Search for the cell housing the specified text and yield its [x, y] center coordinate. 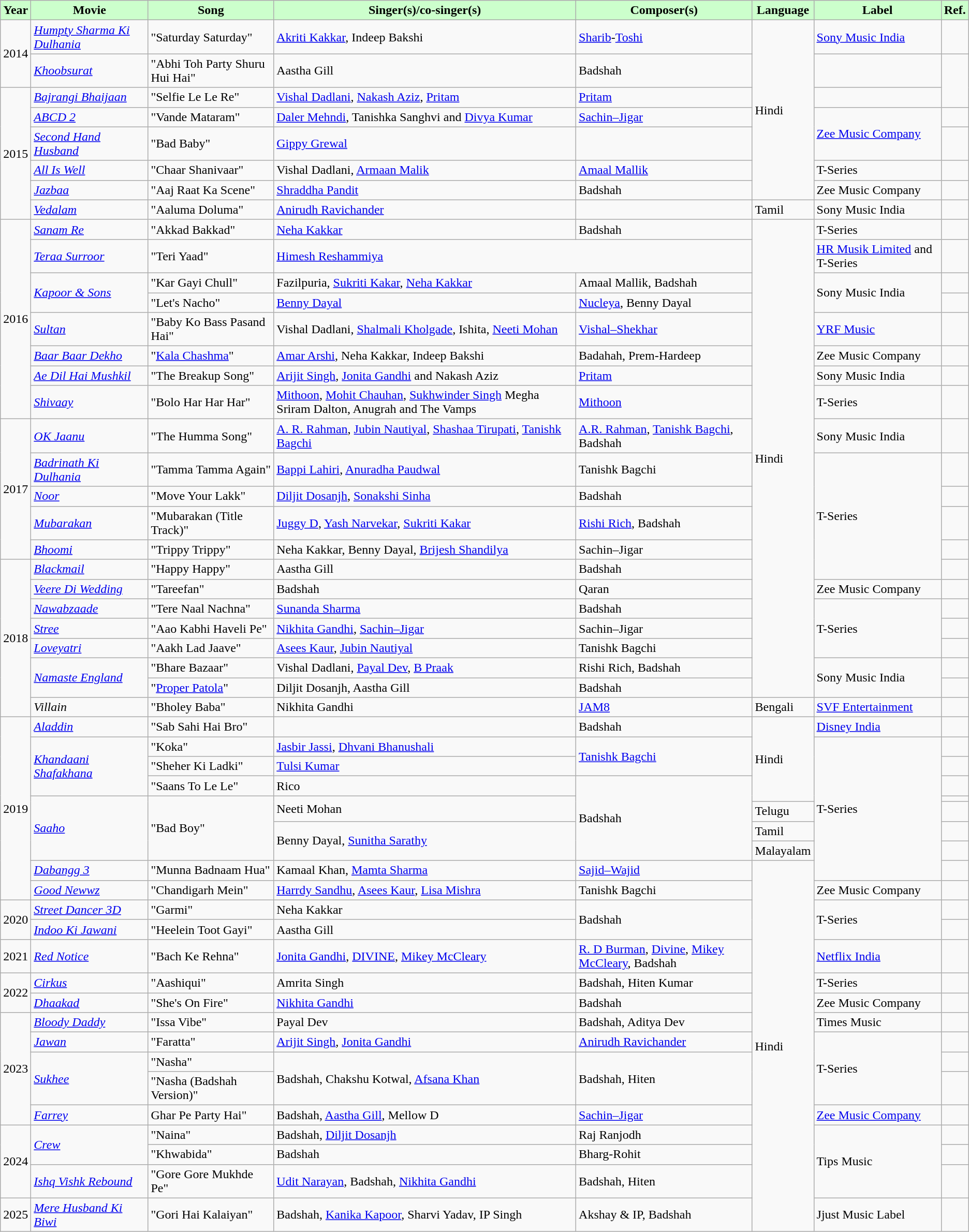
"Abhi Toh Party Shuru Hui Hai" [211, 70]
Good Newwz [90, 890]
Farrey [90, 1115]
Veere Di Wedding [90, 589]
Indoo Ki Jawani [90, 929]
Teraa Surroor [90, 256]
Baar Baar Dekho [90, 356]
Neha Kakkar, Benny Dayal, Brijesh Shandilya [425, 550]
Nikhita Gandhi, Sachin–Jigar [425, 628]
Kamaal Khan, Mamta Sharma [425, 870]
"Vande Mataram" [211, 117]
ABCD 2 [90, 117]
Badshah, Aditya Dev [664, 1022]
Ae Dil Hai Mushkil [90, 376]
"Teri Yaad" [211, 256]
"Bolo Har Har Har" [211, 403]
Jasbir Jassi, Dhvani Bhanushali [425, 747]
Bloody Daddy [90, 1022]
Raj Ranjodh [664, 1135]
Neeti Mohan [425, 808]
Jjust Music Label [877, 1215]
Bhoomi [90, 550]
"Tere Naal Nachna" [211, 608]
Amar Arshi, Neha Kakkar, Indeep Bakshi [425, 356]
Humpty Sharma Ki Dulhania [90, 37]
"Koka" [211, 747]
"Khwabida" [211, 1154]
Mithoon, Mohit Chauhan, Sukhwinder Singh Megha Sriram Dalton, Anugrah and The Vamps [425, 403]
Mithoon [664, 403]
"Bhare Bazaar" [211, 667]
Kapoor & Sons [90, 292]
"Aakh Lad Jaave" [211, 648]
Dabangg 3 [90, 870]
"Tamma Tamma Again" [211, 470]
Ghar Pe Party Hai" [211, 1115]
"Chaar Shanivaar" [211, 170]
"Saans To Le Le" [211, 786]
"Sab Sahi Hai Bro" [211, 727]
Badshah, Aastha Gill, Mellow D [425, 1115]
Badshah, Hiten Kumar [664, 983]
Sunanda Sharma [425, 608]
Malayalam [783, 851]
2019 [16, 809]
Namaste England [90, 677]
Saaho [90, 828]
Times Music [877, 1022]
Shivaay [90, 403]
Badshah, Chakshu Kotwal, Afsana Khan [425, 1078]
Badahah, Prem-Hardeep [664, 356]
Daler Mehndi, Tanishka Sanghvi and Divya Kumar [425, 117]
Label [877, 10]
Dhaakad [90, 1002]
Noor [90, 496]
Bengali [783, 707]
SVF Entertainment [877, 707]
Badshah, Kanika Kapoor, Sharvi Yadav, IP Singh [425, 1215]
Disney India [877, 727]
Sukhee [90, 1078]
HR Musik Limited and T-Series [877, 256]
"Issa Vibe" [211, 1022]
"Aaj Raat Ka Scene" [211, 190]
Amaal Mallik [664, 170]
Stree [90, 628]
"She's On Fire" [211, 1002]
Tulsi Kumar [425, 766]
A. R. Rahman, Jubin Nautiyal, Shashaa Tirupati, Tanishk Bagchi [425, 436]
Arijit Singh, Jonita Gandhi [425, 1042]
"Happy Happy" [211, 569]
Jonita Gandhi, DIVINE, Mikey McCleary [425, 956]
"Aashiqui" [211, 983]
Jazbaa [90, 190]
Badrinath Ki Dulhania [90, 470]
2014 [16, 54]
"Mubarakan (Title Track)" [211, 523]
JAM8 [664, 707]
Song [211, 10]
Payal Dev [425, 1022]
"Munna Badnaam Hua" [211, 870]
Movie [90, 10]
Fazilpuria, Sukriti Kakar, Neha Kakkar [425, 283]
"Kala Chashma" [211, 356]
"Bad Boy" [211, 828]
Mere Husband Ki Biwi [90, 1215]
Street Dancer 3D [90, 910]
"Bad Baby" [211, 144]
"Heelein Toot Gayi" [211, 929]
Mubarakan [90, 523]
"Bach Ke Rehna" [211, 956]
Loveyatri [90, 648]
Nucleya, Benny Dayal [664, 303]
"Baby Ko Bass Pasand Hai" [211, 329]
Arijit Singh, Jonita Gandhi and Nakash Aziz [425, 376]
2015 [16, 153]
"Nasha (Badshah Version)" [211, 1089]
2024 [16, 1161]
Badshah, Diljit Dosanjh [425, 1135]
2022 [16, 992]
"Faratta" [211, 1042]
"Gori Hai Kalaiyan" [211, 1215]
"Sheher Ki Ladki" [211, 766]
2018 [16, 638]
All Is Well [90, 170]
"Gore Gore Mukhde Pe" [211, 1181]
Juggy D, Yash Narvekar, Sukriti Kakar [425, 523]
Rico [425, 786]
Akshay & IP, Badshah [664, 1215]
Ref. [955, 10]
2017 [16, 489]
Nawabzaade [90, 608]
Singer(s)/co-singer(s) [425, 10]
Sajid–Wajid [664, 870]
Diljit Dosanjh, Aastha Gill [425, 688]
Sanam Re [90, 229]
"Saturday Saturday" [211, 37]
Vishal Dadlani, Nakash Aziz, Pritam [425, 97]
Crew [90, 1145]
"Chandigarh Mein" [211, 890]
Gippy Grewal [425, 144]
Aladdin [90, 727]
Tips Music [877, 1161]
Cirkus [90, 983]
2021 [16, 956]
"Akkad Bakkad" [211, 229]
Benny Dayal [425, 303]
Ishq Vishk Rebound [90, 1181]
A.R. Rahman, Tanishk Bagchi, Badshah [664, 436]
"Aaluma Doluma" [211, 210]
Asees Kaur, Jubin Nautiyal [425, 648]
Red Notice [90, 956]
2016 [16, 319]
"Naina" [211, 1135]
Bappi Lahiri, Anuradha Paudwal [425, 470]
Khandaani Shafakhana [90, 766]
Khoobsurat [90, 70]
"Tareefan" [211, 589]
Bharg-Rohit [664, 1154]
"Bholey Baba" [211, 707]
Himesh Reshammiya [513, 256]
Amrita Singh [425, 983]
"Selfie Le Le Re" [211, 97]
"The Humma Song" [211, 436]
2020 [16, 919]
Villain [90, 707]
Composer(s) [664, 10]
Telugu [783, 811]
2025 [16, 1215]
Vedalam [90, 210]
"Garmi" [211, 910]
Shraddha Pandit [425, 190]
Bajrangi Bhaijaan [90, 97]
"Nasha" [211, 1062]
"Proper Patola" [211, 688]
"Kar Gayi Chull" [211, 283]
Sultan [90, 329]
2023 [16, 1069]
Netflix India [877, 956]
"Move Your Lakk" [211, 496]
R. D Burman, Divine, Mikey McCleary, Badshah [664, 956]
Qaran [664, 589]
Second Hand Husband [90, 144]
Amaal Mallik, Badshah [664, 283]
Diljit Dosanjh, Sonakshi Sinha [425, 496]
Jawan [90, 1042]
"The Breakup Song" [211, 376]
YRF Music [877, 329]
Vishal Dadlani, Armaan Malik [425, 170]
OK Jaanu [90, 436]
Udit Narayan, Badshah, Nikhita Gandhi [425, 1181]
Vishal Dadlani, Payal Dev, B Praak [425, 667]
Blackmail [90, 569]
Year [16, 10]
"Aao Kabhi Haveli Pe" [211, 628]
"Let's Nacho" [211, 303]
"Trippy Trippy" [211, 550]
Akriti Kakkar, Indeep Bakshi [425, 37]
Vishal–Shekhar [664, 329]
Vishal Dadlani, Shalmali Kholgade, Ishita, Neeti Mohan [425, 329]
Language [783, 10]
Sharib-Toshi [664, 37]
Harrdy Sandhu, Asees Kaur, Lisa Mishra [425, 890]
Benny Dayal, Sunitha Sarathy [425, 841]
